For the text-containing cell, return its midpoint in [X, Y] coordinate format. 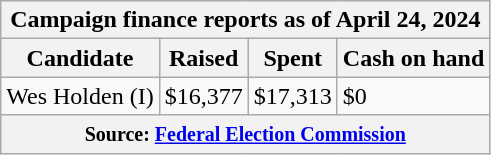
$17,313 [292, 96]
Cash on hand [413, 58]
Spent [292, 58]
$16,377 [204, 96]
$0 [413, 96]
Raised [204, 58]
Campaign finance reports as of April 24, 2024 [246, 20]
Candidate [80, 58]
Source: Federal Election Commission [246, 134]
Wes Holden (I) [80, 96]
